Determine the [x, y] coordinate at the center of the cell enclosing the given text.  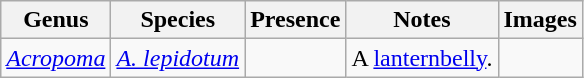
Genus [56, 20]
Presence [296, 20]
Images [540, 20]
Notes [422, 20]
A. lepidotum [178, 58]
Species [178, 20]
A lanternbelly. [422, 58]
Acropoma [56, 58]
